Detect which cell encompasses the target text, then output its (x, y) center coordinate. 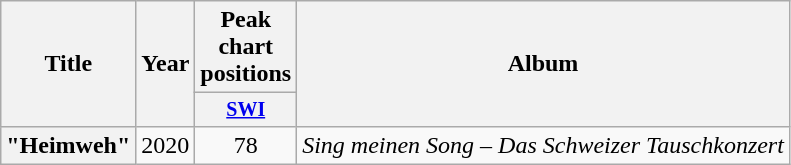
2020 (166, 145)
Album (544, 64)
SWI (246, 110)
78 (246, 145)
Sing meinen Song – Das Schweizer Tauschkonzert (544, 145)
Year (166, 64)
Peak chart positions (246, 47)
"Heimweh" (68, 145)
Title (68, 64)
